Find where the given text appears and provide that cell's center as (x, y) coordinate. 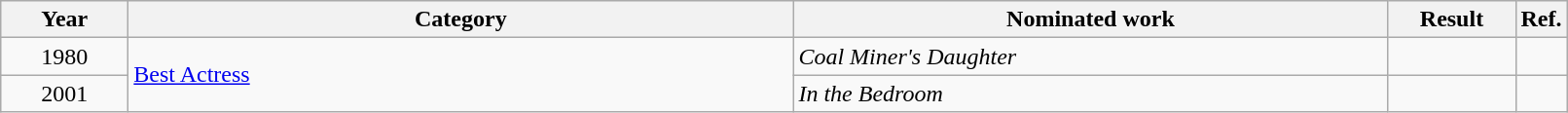
Ref. (1542, 19)
Coal Miner's Daughter (1090, 56)
Category (461, 19)
Result (1452, 19)
Best Actress (461, 75)
2001 (64, 94)
Nominated work (1090, 19)
In the Bedroom (1090, 94)
1980 (64, 56)
Year (64, 19)
